Return (X, Y) of the center of cell containing provided text 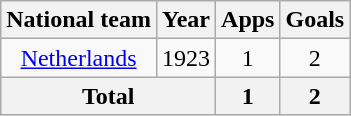
Netherlands (79, 58)
Year (186, 20)
1923 (186, 58)
Apps (248, 20)
Total (108, 96)
National team (79, 20)
Goals (315, 20)
